Output the [x, y] coordinate of the center of the cell containing the given text.  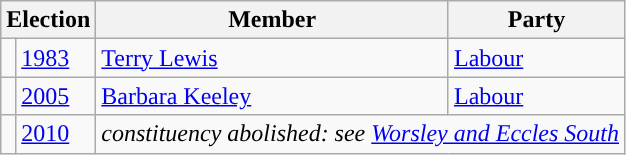
Terry Lewis [272, 58]
constituency abolished: see Worsley and Eccles South [360, 134]
Party [536, 20]
2005 [56, 96]
Member [272, 20]
Barbara Keeley [272, 96]
1983 [56, 58]
Election [48, 20]
2010 [56, 134]
